Find where the given text appears and provide that cell's center as [x, y] coordinate. 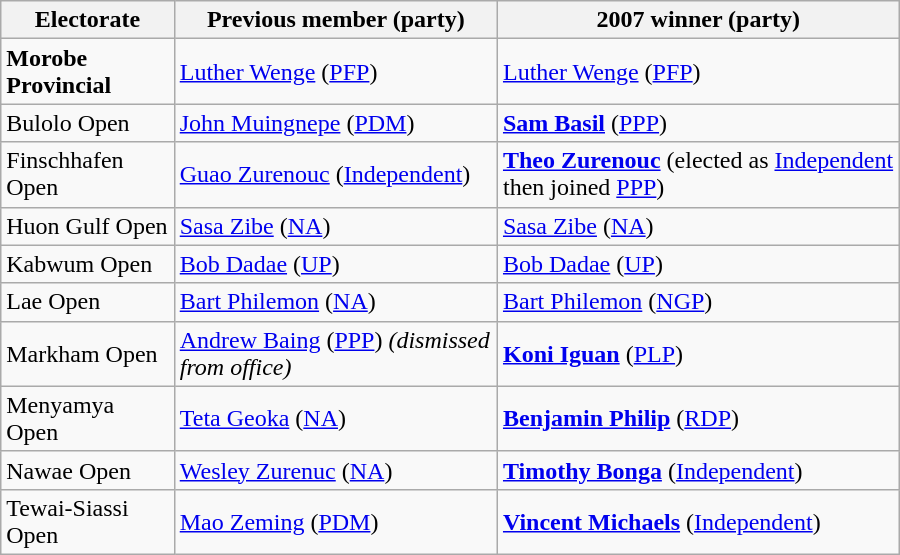
Bart Philemon (NA) [336, 302]
Previous member (party) [336, 20]
Lae Open [88, 302]
Guao Zurenouc (Independent) [336, 174]
Teta Geoka (NA) [336, 418]
Sam Basil (PPP) [698, 123]
Menyamya Open [88, 418]
Koni Iguan (PLP) [698, 354]
2007 winner (party) [698, 20]
Vincent Michaels (Independent) [698, 522]
Markham Open [88, 354]
Andrew Baing (PPP) (dismissed from office) [336, 354]
Benjamin Philip (RDP) [698, 418]
Finschhafen Open [88, 174]
Nawae Open [88, 470]
Kabwum Open [88, 264]
Tewai-Siassi Open [88, 522]
Mao Zeming (PDM) [336, 522]
Bulolo Open [88, 123]
John Muingnepe (PDM) [336, 123]
Wesley Zurenuc (NA) [336, 470]
Bart Philemon (NGP) [698, 302]
Timothy Bonga (Independent) [698, 470]
Huon Gulf Open [88, 226]
Electorate [88, 20]
Morobe Provincial [88, 72]
Theo Zurenouc (elected as Independent then joined PPP) [698, 174]
